Return (x, y) of the center of cell containing provided text 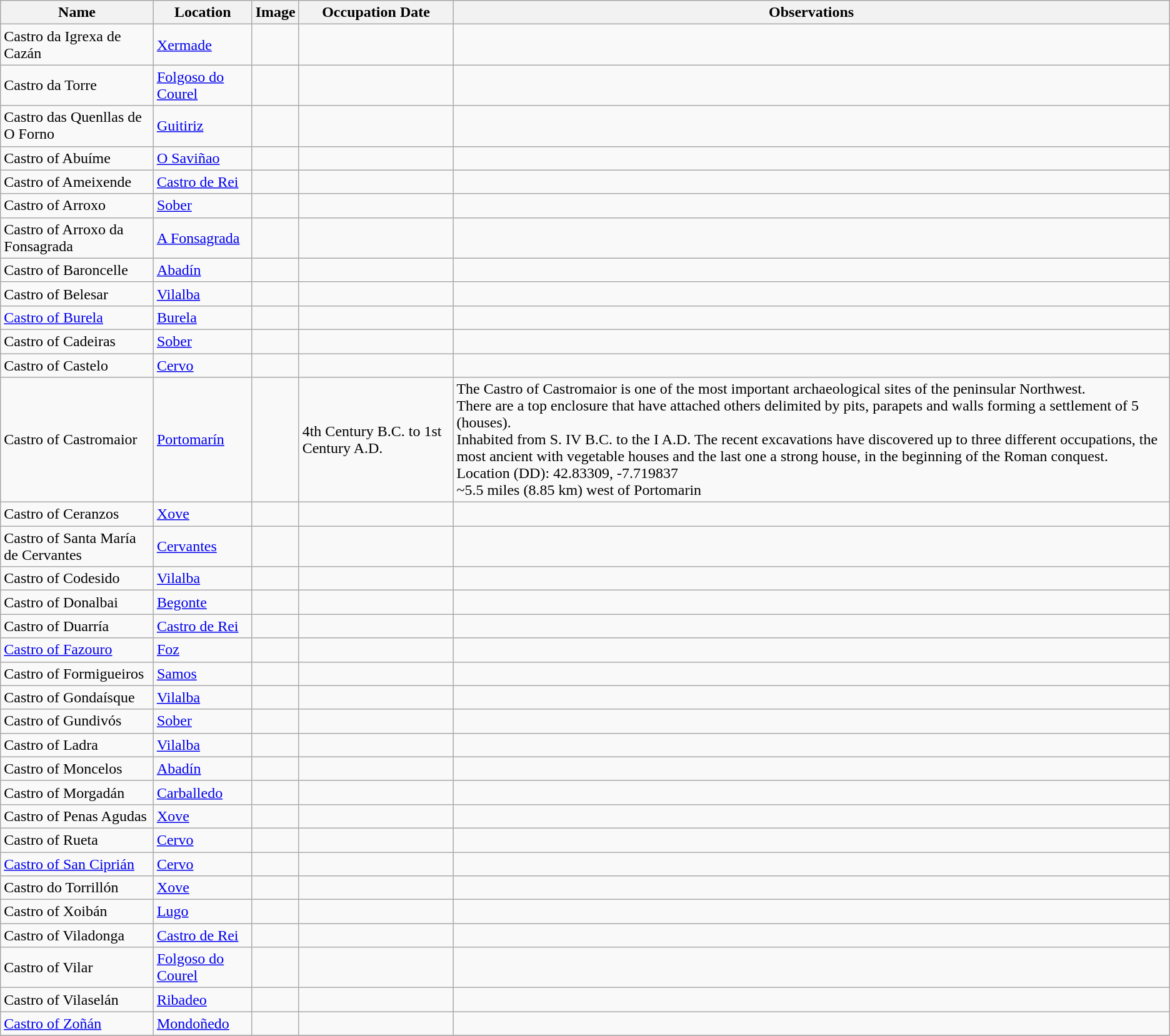
Location (202, 12)
Castro of Arroxo da Fonsagrada (77, 237)
Castro of Moncelos (77, 769)
Castro of Viladonga (77, 935)
Castro das Quenllas de O Forno (77, 126)
Carballedo (202, 792)
Samos (202, 674)
Castro da Igrexa de Cazán (77, 45)
Castro of Rueta (77, 840)
Castro of Arroxo (77, 206)
Castro of Morgadán (77, 792)
Castro of Belesar (77, 294)
Guitiriz (202, 126)
Xermade (202, 45)
Mondoñedo (202, 1024)
Castro of Santa María de Cervantes (77, 546)
Foz (202, 650)
Castro of Ceranzos (77, 514)
Castro of Abuíme (77, 158)
Castro of Xoibán (77, 912)
Castro of Fazouro (77, 650)
Castro of Zoñán (77, 1024)
Castro of Vilaselán (77, 1000)
O Saviñao (202, 158)
Castro of Donalbai (77, 602)
Castro of Ameixende (77, 182)
Castro of Baroncelle (77, 270)
Image (275, 12)
Portomarín (202, 440)
Castro do Torrillón (77, 888)
Ribadeo (202, 1000)
Begonte (202, 602)
Occupation Date (376, 12)
Observations (811, 12)
Castro of Ladra (77, 745)
Castro of Penas Agudas (77, 816)
Castro of Castelo (77, 366)
Name (77, 12)
Lugo (202, 912)
Castro of Codesido (77, 579)
Castro of Vilar (77, 967)
Castro of Castromaior (77, 440)
A Fonsagrada (202, 237)
Castro of Gondaísque (77, 697)
Burela (202, 317)
Castro of Cadeiras (77, 341)
Castro of Duarría (77, 626)
Castro of Formigueiros (77, 674)
Cervantes (202, 546)
4th Century B.C. to 1st Century A.D. (376, 440)
Castro of Burela (77, 317)
Castro da Torre (77, 85)
Castro of San Ciprián (77, 864)
Castro of Gundivós (77, 721)
